Pinpoint the cell where the given text exists, returning its (x, y) midpoint coordinate. 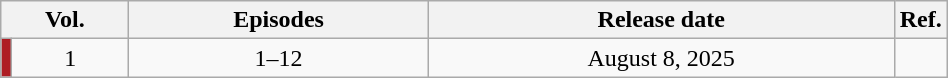
1 (70, 58)
Release date (661, 20)
1–12 (278, 58)
Episodes (278, 20)
Ref. (920, 20)
Vol. (65, 20)
August 8, 2025 (661, 58)
